Return [x, y] of the center of cell containing provided text 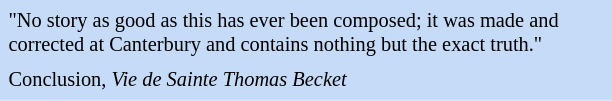
"No story as good as this has ever been composed; it was made and corrected at Canterbury and contains nothing but the exact truth." [306, 34]
Conclusion, Vie de Sainte Thomas Becket [306, 80]
